Return the (X, Y) coordinate for the center point of the cell that contains the specified text.  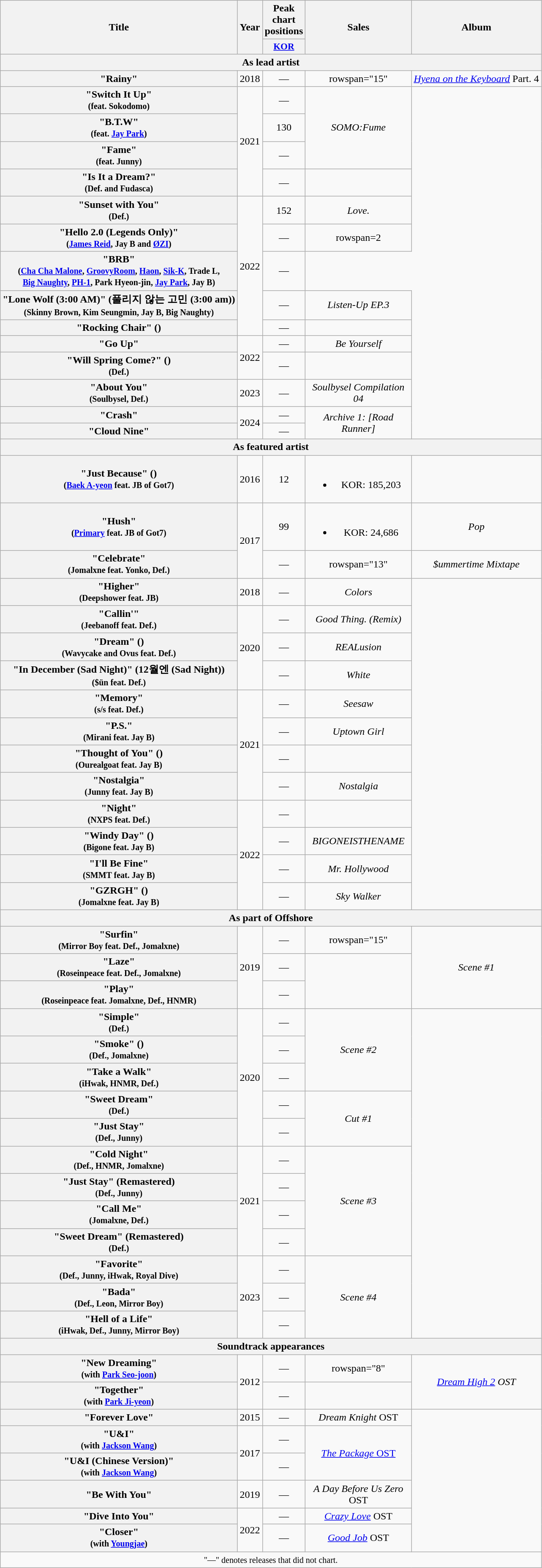
"BRB"(Cha Cha Malone, GroovyRoom, Haon, Sik-K, Trade L,Big Naughty, PH-1, Park Hyeon-jin, Jay Park, Jay B) (119, 271)
"Callin'"(Jeebanoff feat. Def.) (119, 619)
2015 (250, 1418)
"Thought of You" ()(Ourealgoat feat. Jay B) (119, 759)
REALusion (358, 646)
Peakchartpositions (284, 20)
Pop (477, 526)
"—" denotes releases that did not chart. (271, 1560)
"New Dreaming" (with Park Seo-joon) (119, 1368)
"Take a Walk"(iHwak, HNMR, Def.) (119, 1077)
"Night"(NXPS feat. Def.) (119, 814)
"Sweet Dream"(Def.) (119, 1104)
"Cold Night"(Def., HNMR, Jomalxne) (119, 1159)
"Play"(Roseinpeace feat. Jomalxne, Def., HNMR) (119, 995)
Sky Walker (358, 896)
"Go Up" (119, 344)
Scene #4 (358, 1297)
Year (250, 27)
Cut #1 (358, 1118)
"Surfin"(Mirror Boy feat. Def., Jomalxne) (119, 940)
"Fame"(feat. Junny) (119, 155)
White (358, 675)
"Together"(with Park Ji-yeon) (119, 1396)
rowspan="8" (358, 1368)
"Just Because" ()(Baek A-yeon feat. JB of Got7) (119, 479)
SOMO:Fume (358, 128)
"Switch It Up"(feat. Sokodomo) (119, 101)
Good Thing. (Remix) (358, 619)
Mr. Hollywood (358, 869)
"Smoke" ()(Def., Jomalxne) (119, 1050)
"Laze"(Roseinpeace feat. Def., Jomalxne) (119, 968)
KOR: 24,686 (358, 526)
"Rainy" (119, 78)
Good Job OST (358, 1538)
"GZRGH" ()(Jomalxne feat. Jay B) (119, 896)
"About You"(Soulbysel, Def.) (119, 393)
"Just Stay" (Remastered)(Def., Junny) (119, 1187)
"Nostalgia"(Junny feat. Jay B) (119, 786)
As featured artist (271, 447)
KOR: 185,203 (358, 479)
"Forever Love" (119, 1418)
"In December (Sad Night)" (12월엔 (Sad Night))($ün feat. Def.) (119, 675)
Uptown Girl (358, 731)
As part of Offshore (271, 918)
"I'll Be Fine"(SMMT feat. Jay B) (119, 869)
Seesaw (358, 704)
"Hush"(Primary feat. JB of Got7) (119, 526)
Dream High 2 OST (477, 1382)
"Memory"(s/s feat. Def.) (119, 704)
Scene #2 (358, 1050)
"Higher"(Deepshower feat. JB) (119, 592)
"U&I"(with Jackson Wang) (119, 1439)
BIGONEISTHENAME (358, 841)
"Windy Day" ()(Bigone feat. Jay B) (119, 841)
$ummertime Mixtape (477, 564)
2024 (250, 423)
12 (284, 479)
"Just Stay"(Def., Junny) (119, 1132)
"Crash" (119, 415)
"Will Spring Come?" ()(Def.) (119, 366)
Album (477, 27)
2012 (250, 1382)
Title (119, 27)
Soulbysel Compilation 04 (358, 393)
"Favorite"(Def., Junny, iHwak, Royal Dive) (119, 1269)
"Bada"(Def., Leon, Mirror Boy) (119, 1297)
"Dream" ()(Wavycake and Ovus feat. Def.) (119, 646)
Archive 1: [Road Runner] (358, 423)
As lead artist (271, 62)
Sales (358, 27)
"Lone Wolf (3:00 AM)" (풀리지 않는 고민 (3:00 am))(Skinny Brown, Kim Seungmin, Jay B, Big Naughty) (119, 305)
"U&I (Chinese Version)"(with Jackson Wang) (119, 1467)
"Hell of a Life"(iHwak, Def., Junny, Mirror Boy) (119, 1324)
2016 (250, 479)
Love. (358, 210)
rowspan=2 (358, 237)
"P.S."(Mirani feat. Jay B) (119, 731)
The Package OST (358, 1453)
"Cloud Nine" (119, 431)
"B.T.W"(feat. Jay Park) (119, 128)
rowspan="13" (358, 564)
130 (284, 128)
"Hello 2.0 (Legends Only)"(James Reid, Jay B and ØZI) (119, 237)
KOR (284, 47)
"Be With You" (119, 1494)
Hyena on the Keyboard Part. 4 (477, 78)
"Dive Into You" (119, 1516)
"Closer"(with Youngjae) (119, 1538)
"Rocking Chair" () (119, 328)
Listen-Up EP.3 (358, 305)
Nostalgia (358, 786)
Crazy Love OST (358, 1516)
A Day Before Us Zero OST (358, 1494)
152 (284, 210)
Dream Knight OST (358, 1418)
"Sunset with You"(Def.) (119, 210)
"Call Me"(Jomalxne, Def.) (119, 1214)
Be Yourself (358, 344)
"Celebrate"(Jomalxne feat. Yonko, Def.) (119, 564)
Scene #3 (358, 1201)
Soundtrack appearances (271, 1346)
"Simple"(Def.) (119, 1023)
Scene #1 (477, 968)
99 (284, 526)
"Sweet Dream" (Remastered)(Def.) (119, 1242)
"Is It a Dream?"(Def. and Fudasca) (119, 183)
Colors (358, 592)
